Identify which cell holds the provided text, then report its [X, Y] central coordinate. 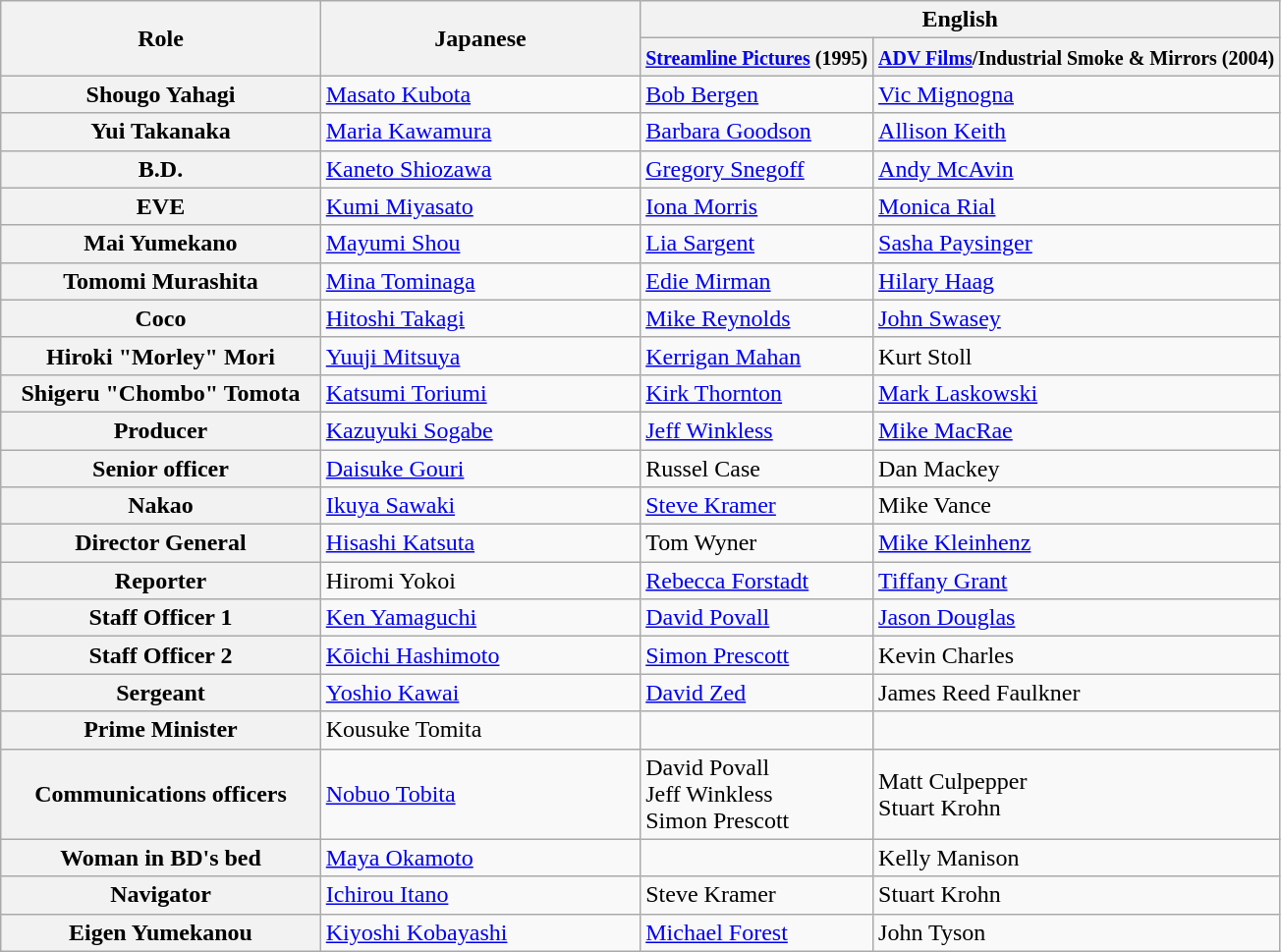
Director General [161, 543]
Allison Keith [1077, 132]
Sergeant [161, 693]
Mina Tominaga [479, 281]
Maya Okamoto [479, 858]
Dan Mackey [1077, 469]
David PovallJeff WinklessSimon Prescott [756, 794]
Maria Kawamura [479, 132]
Andy McAvin [1077, 169]
Ikuya Sawaki [479, 506]
Kōichi Hashimoto [479, 655]
Tomomi Murashita [161, 281]
Yuuji Mitsuya [479, 356]
Shigeru "Chombo" Tomota [161, 393]
ADV Films/Industrial Smoke & Mirrors (2004) [1077, 57]
Jason Douglas [1077, 618]
B.D. [161, 169]
Mike Reynolds [756, 318]
Barbara Goodson [756, 132]
Matt CulpepperStuart Krohn [1077, 794]
Hisashi Katsuta [479, 543]
Ichirou Itano [479, 895]
Tiffany Grant [1077, 581]
Kerrigan Mahan [756, 356]
Japanese [479, 38]
Reporter [161, 581]
Kazuyuki Sogabe [479, 430]
Rebecca Forstadt [756, 581]
Masato Kubota [479, 94]
Streamline Pictures (1995) [756, 57]
Woman in BD's bed [161, 858]
Michael Forest [756, 932]
Yui Takanaka [161, 132]
Daisuke Gouri [479, 469]
James Reed Faulkner [1077, 693]
David Zed [756, 693]
Role [161, 38]
Monica Rial [1077, 206]
Mike MacRae [1077, 430]
Hiroki "Morley" Mori [161, 356]
John Tyson [1077, 932]
Yoshio Kawai [479, 693]
Senior officer [161, 469]
Communications officers [161, 794]
Eigen Yumekanou [161, 932]
Edie Mirman [756, 281]
Kumi Miyasato [479, 206]
Kelly Manison [1077, 858]
Stuart Krohn [1077, 895]
Shougo Yahagi [161, 94]
Mike Vance [1077, 506]
David Povall [756, 618]
Sasha Paysinger [1077, 244]
EVE [161, 206]
Kurt Stoll [1077, 356]
Jeff Winkless [756, 430]
Tom Wyner [756, 543]
Mike Kleinhenz [1077, 543]
Prime Minister [161, 730]
Nobuo Tobita [479, 794]
Staff Officer 1 [161, 618]
Navigator [161, 895]
Coco [161, 318]
Lia Sargent [756, 244]
Mark Laskowski [1077, 393]
Bob Bergen [756, 94]
Gregory Snegoff [756, 169]
Hitoshi Takagi [479, 318]
Mayumi Shou [479, 244]
Katsumi Toriumi [479, 393]
Mai Yumekano [161, 244]
English [961, 20]
Vic Mignogna [1077, 94]
Kirk Thornton [756, 393]
Staff Officer 2 [161, 655]
Hiromi Yokoi [479, 581]
Hilary Haag [1077, 281]
Kaneto Shiozawa [479, 169]
Nakao [161, 506]
Russel Case [756, 469]
Kousuke Tomita [479, 730]
Simon Prescott [756, 655]
John Swasey [1077, 318]
Iona Morris [756, 206]
Kevin Charles [1077, 655]
Ken Yamaguchi [479, 618]
Producer [161, 430]
Kiyoshi Kobayashi [479, 932]
